Detect which cell encompasses the target text, then output its [x, y] center coordinate. 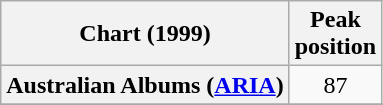
Australian Albums (ARIA) [145, 85]
Chart (1999) [145, 34]
Peakposition [335, 34]
87 [335, 85]
